Search for the cell housing the specified text and yield its [X, Y] center coordinate. 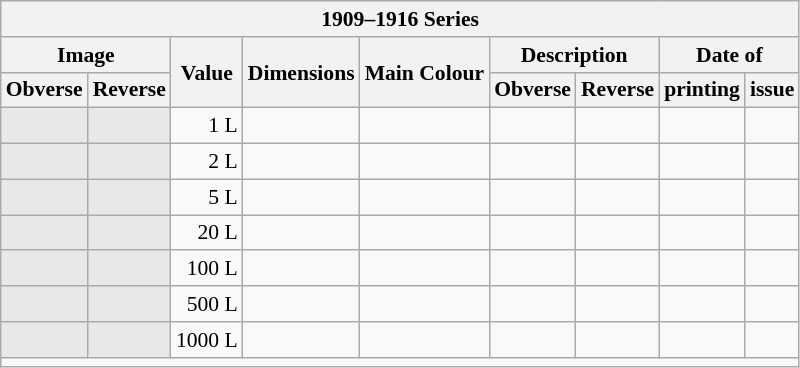
2 L [207, 162]
issue [772, 90]
Date of [729, 55]
100 L [207, 269]
1 L [207, 126]
Image [86, 55]
20 L [207, 233]
500 L [207, 304]
Main Colour [424, 72]
Description [574, 55]
5 L [207, 197]
Dimensions [302, 72]
1909–1916 Series [400, 19]
Value [207, 72]
1000 L [207, 340]
printing [702, 90]
